Output the [X, Y] coordinate of the center of the cell containing the given text.  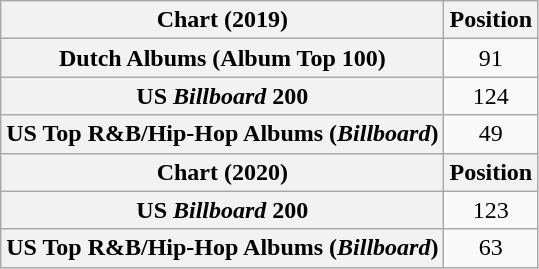
Dutch Albums (Album Top 100) [222, 58]
124 [491, 96]
91 [491, 58]
Chart (2019) [222, 20]
49 [491, 134]
63 [491, 248]
123 [491, 210]
Chart (2020) [222, 172]
